Extract the (X, Y) coordinate from the center of the cell holding the provided text.  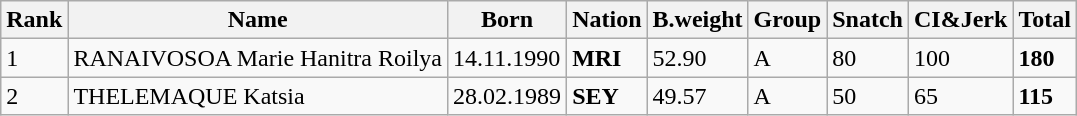
50 (868, 96)
THELEMAQUE Katsia (258, 96)
Total (1045, 20)
80 (868, 58)
2 (34, 96)
100 (960, 58)
Born (508, 20)
Nation (607, 20)
115 (1045, 96)
1 (34, 58)
Group (788, 20)
28.02.1989 (508, 96)
B.weight (698, 20)
180 (1045, 58)
Name (258, 20)
49.57 (698, 96)
RANAIVOSOA Marie Hanitra Roilya (258, 58)
65 (960, 96)
52.90 (698, 58)
MRI (607, 58)
14.11.1990 (508, 58)
CI&Jerk (960, 20)
Rank (34, 20)
Snatch (868, 20)
SEY (607, 96)
